Return the (x, y) coordinate for the center point of the cell that contains the specified text.  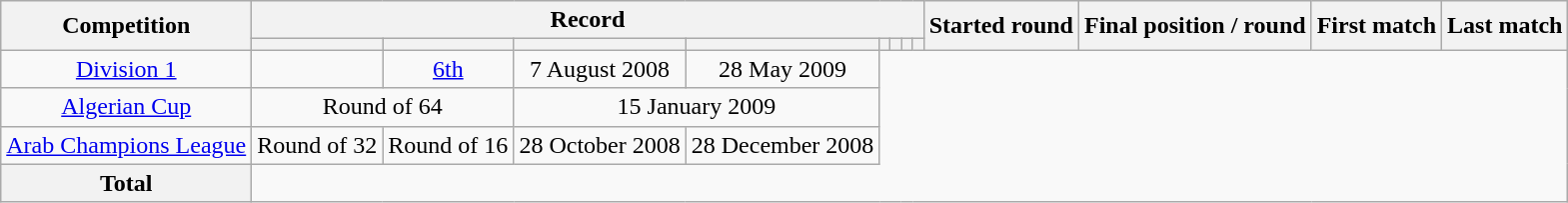
28 October 2008 (600, 145)
Division 1 (126, 69)
Competition (126, 26)
First match (1376, 26)
Arab Champions League (126, 145)
Record (588, 20)
Last match (1505, 26)
Round of 32 (318, 145)
28 December 2008 (783, 145)
Algerian Cup (126, 107)
Round of 16 (448, 145)
Final position / round (1195, 26)
Round of 64 (383, 107)
6th (448, 69)
7 August 2008 (600, 69)
Started round (1001, 26)
15 January 2009 (697, 107)
Total (126, 183)
28 May 2009 (783, 69)
